From the cell containing the given text, extract its center point as [x, y] coordinate. 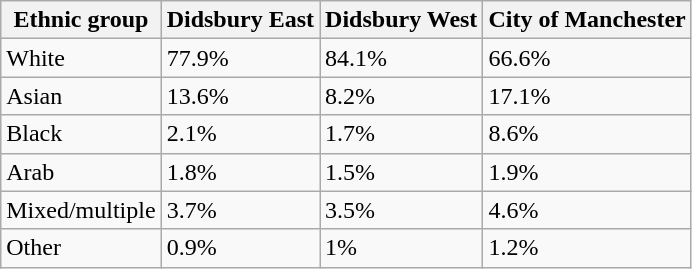
3.7% [240, 210]
Other [81, 248]
77.9% [240, 58]
Arab [81, 172]
1.9% [587, 172]
Black [81, 134]
2.1% [240, 134]
13.6% [240, 96]
1.8% [240, 172]
Asian [81, 96]
1.7% [402, 134]
0.9% [240, 248]
4.6% [587, 210]
White [81, 58]
1% [402, 248]
17.1% [587, 96]
Mixed/multiple [81, 210]
Ethnic group [81, 20]
Didsbury East [240, 20]
1.2% [587, 248]
8.6% [587, 134]
1.5% [402, 172]
84.1% [402, 58]
City of Manchester [587, 20]
66.6% [587, 58]
3.5% [402, 210]
Didsbury West [402, 20]
8.2% [402, 96]
